Find where the given text appears and provide that cell's center as (X, Y) coordinate. 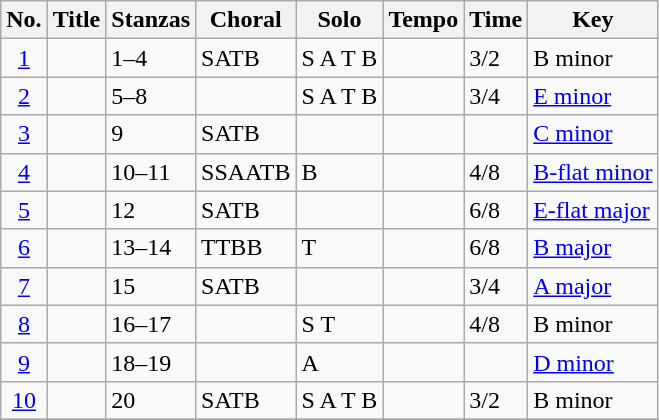
A (340, 362)
13–14 (151, 248)
5 (24, 210)
B-flat minor (593, 172)
10–11 (151, 172)
4 (24, 172)
10 (24, 400)
No. (24, 20)
1–4 (151, 58)
Stanzas (151, 20)
5–8 (151, 96)
3 (24, 134)
1 (24, 58)
15 (151, 286)
20 (151, 400)
B (340, 172)
D minor (593, 362)
7 (24, 286)
16–17 (151, 324)
Tempo (424, 20)
C minor (593, 134)
E-flat major (593, 210)
Time (496, 20)
18–19 (151, 362)
Choral (246, 20)
2 (24, 96)
6 (24, 248)
8 (24, 324)
B major (593, 248)
12 (151, 210)
S T (340, 324)
Title (76, 20)
Solo (340, 20)
Key (593, 20)
E minor (593, 96)
T (340, 248)
TTBB (246, 248)
A major (593, 286)
SSAATB (246, 172)
